Return (x, y) of the center of cell containing provided text 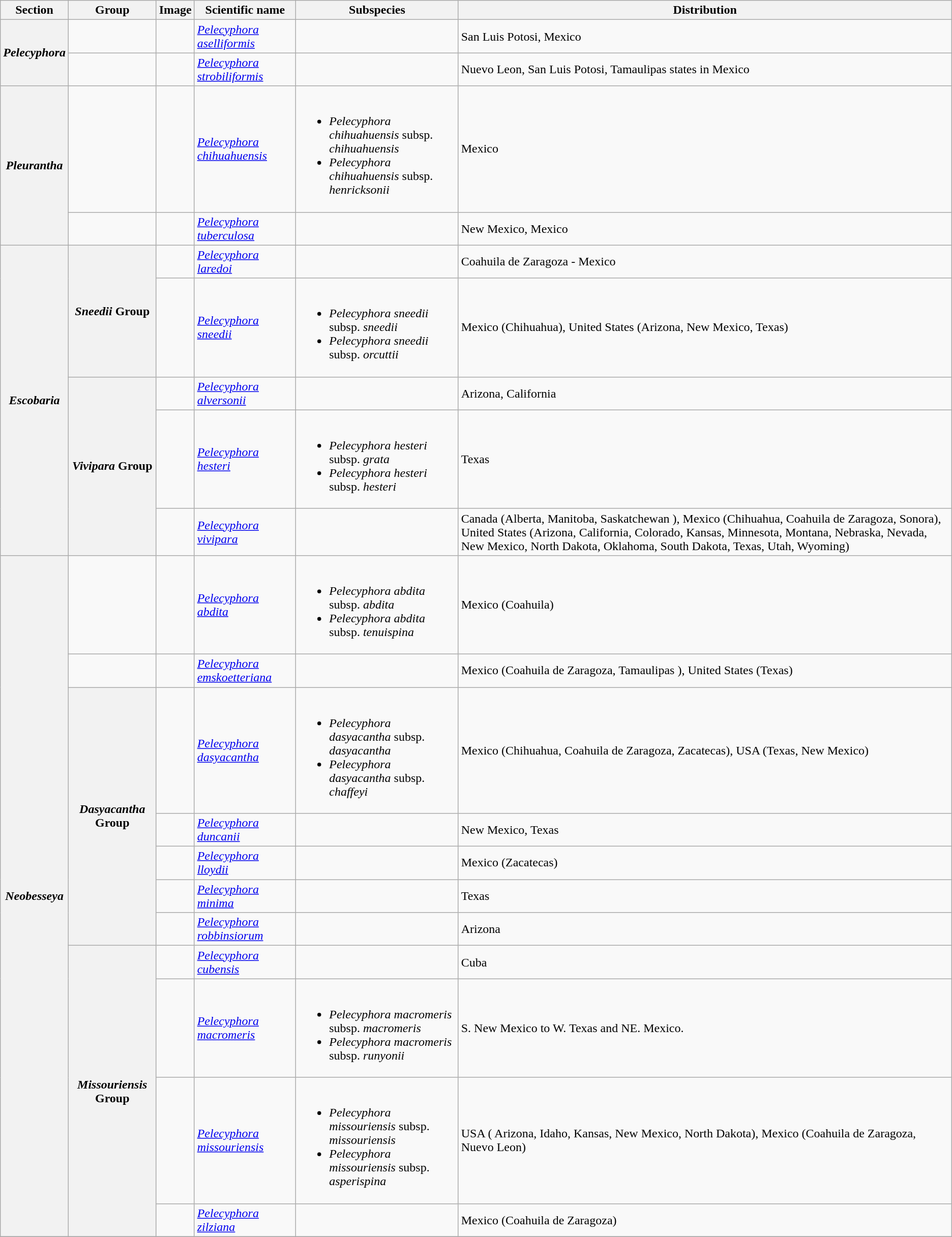
Mexico (705, 149)
Pelecyphora hesteri subsp. grata Pelecyphora hesteri subsp. hesteri (377, 459)
Arizona, California (705, 394)
Section (35, 10)
Mexico (Coahuila de Zaragoza) (705, 1220)
Pelecyphora sneedii (245, 327)
Scientific name (245, 10)
Pelecyphora macromeris (245, 1028)
Sneedii Group (112, 311)
Dasyacantha Group (112, 817)
Pelecyphora chihuahuensis subsp. chihuahuensisPelecyphora chihuahuensis subsp. henricksonii (377, 149)
Pelecyphora strobiliformis (245, 69)
Pelecyphora duncanii (245, 830)
Image (175, 10)
Arizona (705, 929)
San Luis Potosi, Mexico (705, 37)
Pelecyphora dasyacantha (245, 750)
Mexico (Coahuila de Zaragoza, Tamaulipas ), United States (Texas) (705, 670)
Pleurantha (35, 166)
Pelecyphora tuberculosa (245, 229)
Pelecyphora (35, 53)
Pelecyphora hesteri (245, 459)
Missouriensis Group (112, 1091)
Escobaria (35, 400)
Mexico (Coahuila) (705, 605)
Pelecyphora missouriensis (245, 1140)
Mexico (Zacatecas) (705, 863)
Pelecyphora chihuahuensis (245, 149)
Pelecyphora lloydii (245, 863)
Pelecyphora cubensis (245, 962)
Pelecyphora abdita (245, 605)
Pelecyphora sneedii subsp. sneediiPelecyphora sneedii subsp. orcuttii (377, 327)
Coahuila de Zaragoza - Mexico (705, 261)
Mexico (Chihuahua, Coahuila de Zaragoza, Zacatecas), USA (Texas, New Mexico) (705, 750)
Pelecyphora abdita subsp. abditaPelecyphora abdita subsp. tenuispina (377, 605)
Pelecyphora aselliformis (245, 37)
Pelecyphora zilziana (245, 1220)
Mexico (Chihuahua), United States (Arizona, New Mexico, Texas) (705, 327)
Cuba (705, 962)
Pelecyphora laredoi (245, 261)
New Mexico, Texas (705, 830)
Neobesseya (35, 896)
Group (112, 10)
Pelecyphora emskoetteriana (245, 670)
S. New Mexico to W. Texas and NE. Mexico. (705, 1028)
Pelecyphora alversonii (245, 394)
Pelecyphora macromeris subsp. macromerisPelecyphora macromeris subsp. runyonii (377, 1028)
Pelecyphora minima (245, 896)
Distribution (705, 10)
Nuevo Leon, San Luis Potosi, Tamaulipas states in Mexico (705, 69)
New Mexico, Mexico (705, 229)
Pelecyphora missouriensis subsp. missouriensisPelecyphora missouriensis subsp. asperispina (377, 1140)
Pelecyphora dasyacantha subsp. dasyacanthaPelecyphora dasyacantha subsp. chaffeyi (377, 750)
USA ( Arizona, Idaho, Kansas, New Mexico, North Dakota), Mexico (Coahuila de Zaragoza, Nuevo Leon) (705, 1140)
Pelecyphora robbinsiorum (245, 929)
Pelecyphora vivipara (245, 532)
Subspecies (377, 10)
Vivipara Group (112, 466)
